Return the [x, y] coordinate for the center point of the cell that contains the specified text.  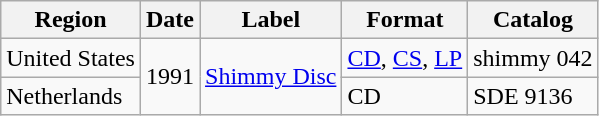
SDE 9136 [533, 96]
CD, CS, LP [405, 58]
CD [405, 96]
Format [405, 20]
Label [271, 20]
Date [170, 20]
Region [71, 20]
United States [71, 58]
shimmy 042 [533, 58]
Shimmy Disc [271, 77]
Netherlands [71, 96]
Catalog [533, 20]
1991 [170, 77]
